Return (x, y) of the center of cell containing provided text 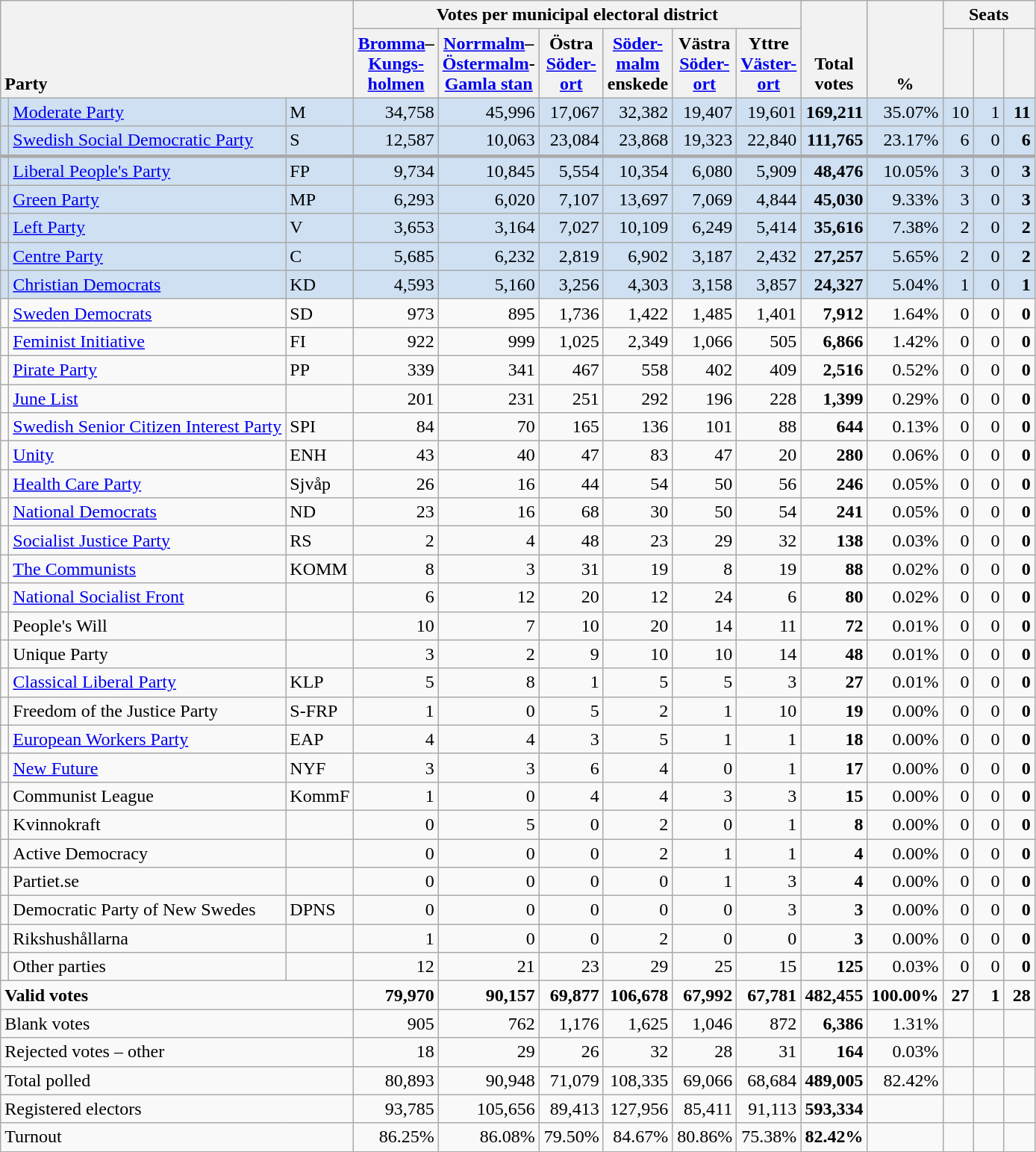
80,893 (396, 1080)
Bromma–Kungs- holmen (396, 63)
1,176 (571, 1024)
68 (571, 512)
MP (319, 199)
70 (488, 427)
25 (705, 967)
European Workers Party (148, 739)
7.38% (905, 228)
Feminist Initiative (148, 341)
100.00% (905, 995)
1,422 (637, 313)
7 (488, 626)
1.31% (905, 1024)
905 (396, 1024)
2,432 (769, 256)
138 (834, 541)
9,734 (396, 170)
Other parties (148, 967)
Rejected votes – other (178, 1052)
85,411 (705, 1109)
7,107 (571, 199)
10.05% (905, 170)
19,601 (769, 112)
0.52% (905, 370)
84 (396, 427)
Unity (148, 455)
Norrmalm–Östermalm- Gamla stan (488, 63)
40 (488, 455)
482,455 (834, 995)
17,067 (571, 112)
45,030 (834, 199)
Health Care Party (148, 484)
89,413 (571, 1109)
9 (571, 654)
69,877 (571, 995)
Kvinnokraft (148, 824)
127,956 (637, 1109)
KLP (319, 682)
0.06% (905, 455)
6,080 (705, 170)
Partiet.se (148, 882)
Party (178, 49)
12,587 (396, 141)
Left Party (148, 228)
125 (834, 967)
169,211 (834, 112)
1,736 (571, 313)
402 (705, 370)
Classical Liberal Party (148, 682)
19,323 (705, 141)
PP (319, 370)
People's Will (148, 626)
Freedom of the Justice Party (148, 711)
68,684 (769, 1080)
Yttre Väster- ort (769, 63)
165 (571, 427)
Liberal People's Party (148, 170)
Turnout (178, 1137)
80.86% (705, 1137)
2,819 (571, 256)
Rikshushållarna (148, 938)
M (319, 112)
922 (396, 341)
90,948 (488, 1080)
Västra Söder- ort (705, 63)
7,069 (705, 199)
Blank votes (178, 1024)
3,187 (705, 256)
164 (834, 1052)
6,020 (488, 199)
% (905, 49)
23,868 (637, 141)
6,293 (396, 199)
The Communists (148, 569)
KD (319, 284)
48,476 (834, 170)
489,005 (834, 1080)
43 (396, 455)
0.13% (905, 427)
558 (637, 370)
2,516 (834, 370)
6,386 (834, 1024)
National Socialist Front (148, 597)
69,066 (705, 1080)
SD (319, 313)
90,157 (488, 995)
10,109 (637, 228)
1,485 (705, 313)
S (319, 141)
84.67% (637, 1137)
New Future (148, 768)
Green Party (148, 199)
75.38% (769, 1137)
Total votes (834, 49)
Centre Party (148, 256)
SPI (319, 427)
23,084 (571, 141)
93,785 (396, 1109)
19,407 (705, 112)
6,902 (637, 256)
5,909 (769, 170)
Unique Party (148, 654)
67,781 (769, 995)
C (319, 256)
35.07% (905, 112)
24 (705, 597)
5,554 (571, 170)
Sweden Democrats (148, 313)
895 (488, 313)
32,382 (637, 112)
973 (396, 313)
3,653 (396, 228)
23.17% (905, 141)
251 (571, 398)
1.64% (905, 313)
5.04% (905, 284)
Democratic Party of New Swedes (148, 910)
Registered electors (178, 1109)
10,845 (488, 170)
KommF (319, 796)
ND (319, 512)
FP (319, 170)
9.33% (905, 199)
1.42% (905, 341)
3,256 (571, 284)
National Democrats (148, 512)
5,414 (769, 228)
86.25% (396, 1137)
1,046 (705, 1024)
0.29% (905, 398)
Östra Söder- ort (571, 63)
56 (769, 484)
1,066 (705, 341)
44 (571, 484)
Pirate Party (148, 370)
RS (319, 541)
Active Democracy (148, 853)
V (319, 228)
467 (571, 370)
6,866 (834, 341)
292 (637, 398)
21 (488, 967)
246 (834, 484)
Christian Democrats (148, 284)
30 (637, 512)
3,164 (488, 228)
280 (834, 455)
105,656 (488, 1109)
13,697 (637, 199)
80 (834, 597)
231 (488, 398)
Swedish Social Democratic Party (148, 141)
79,970 (396, 995)
Söder- malm enskede (637, 63)
6,249 (705, 228)
34,758 (396, 112)
10,354 (637, 170)
2,349 (637, 341)
5.65% (905, 256)
27,257 (834, 256)
136 (637, 427)
17 (834, 768)
Socialist Justice Party (148, 541)
Votes per municipal electoral district (578, 15)
KOMM (319, 569)
341 (488, 370)
1,025 (571, 341)
3,158 (705, 284)
June List (148, 398)
196 (705, 398)
5,160 (488, 284)
71,079 (571, 1080)
7,912 (834, 313)
67,992 (705, 995)
7,027 (571, 228)
35,616 (834, 228)
DPNS (319, 910)
762 (488, 1024)
ENH (319, 455)
409 (769, 370)
83 (637, 455)
5,685 (396, 256)
10,063 (488, 141)
4,844 (769, 199)
72 (834, 626)
505 (769, 341)
4,303 (637, 284)
1,401 (769, 313)
108,335 (637, 1080)
593,334 (834, 1109)
Total polled (178, 1080)
Swedish Senior Citizen Interest Party (148, 427)
201 (396, 398)
Communist League (148, 796)
24,327 (834, 284)
644 (834, 427)
111,765 (834, 141)
45,996 (488, 112)
EAP (319, 739)
22,840 (769, 141)
NYF (319, 768)
Moderate Party (148, 112)
999 (488, 341)
4,593 (396, 284)
1,625 (637, 1024)
Sjvåp (319, 484)
106,678 (637, 995)
228 (769, 398)
86.08% (488, 1137)
3,857 (769, 284)
S-FRP (319, 711)
FI (319, 341)
339 (396, 370)
Valid votes (178, 995)
6,232 (488, 256)
872 (769, 1024)
Seats (988, 15)
91,113 (769, 1109)
101 (705, 427)
241 (834, 512)
79.50% (571, 1137)
1,399 (834, 398)
